Output the (x, y) coordinate of the center of the cell containing the given text.  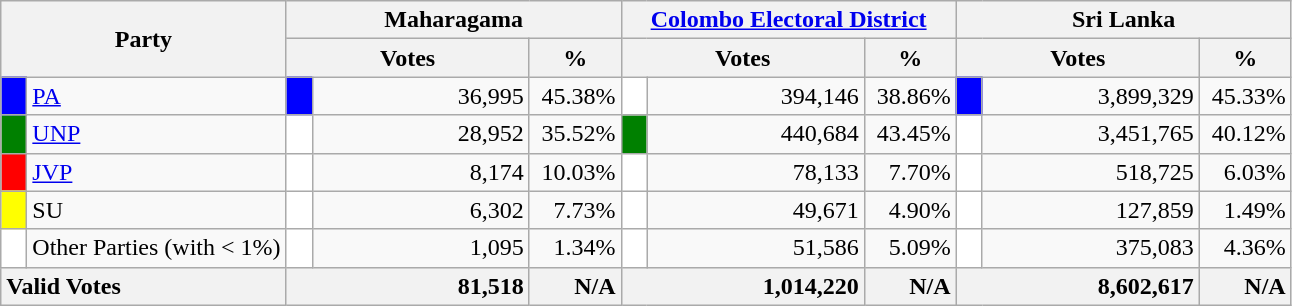
5.09% (910, 248)
45.38% (575, 96)
Colombo Electoral District (788, 20)
UNP (156, 134)
6.03% (1245, 172)
Party (144, 39)
PA (156, 96)
440,684 (756, 134)
49,671 (756, 210)
375,083 (1090, 248)
127,859 (1090, 210)
36,995 (420, 96)
28,952 (420, 134)
4.90% (910, 210)
394,146 (756, 96)
38.86% (910, 96)
Maharagama (454, 20)
35.52% (575, 134)
6,302 (420, 210)
1,095 (420, 248)
1.49% (1245, 210)
43.45% (910, 134)
7.73% (575, 210)
78,133 (756, 172)
4.36% (1245, 248)
8,602,617 (1078, 286)
3,451,765 (1090, 134)
51,586 (756, 248)
SU (156, 210)
10.03% (575, 172)
Valid Votes (144, 286)
JVP (156, 172)
81,518 (408, 286)
Sri Lanka (1124, 20)
1.34% (575, 248)
40.12% (1245, 134)
7.70% (910, 172)
45.33% (1245, 96)
1,014,220 (742, 286)
518,725 (1090, 172)
3,899,329 (1090, 96)
8,174 (420, 172)
Other Parties (with < 1%) (156, 248)
